Search for the cell housing the specified text and yield its (X, Y) center coordinate. 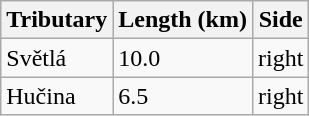
10.0 (183, 58)
Tributary (57, 20)
Hučina (57, 96)
Length (km) (183, 20)
Světlá (57, 58)
Side (280, 20)
6.5 (183, 96)
